For the text-containing cell, return its midpoint in [x, y] coordinate format. 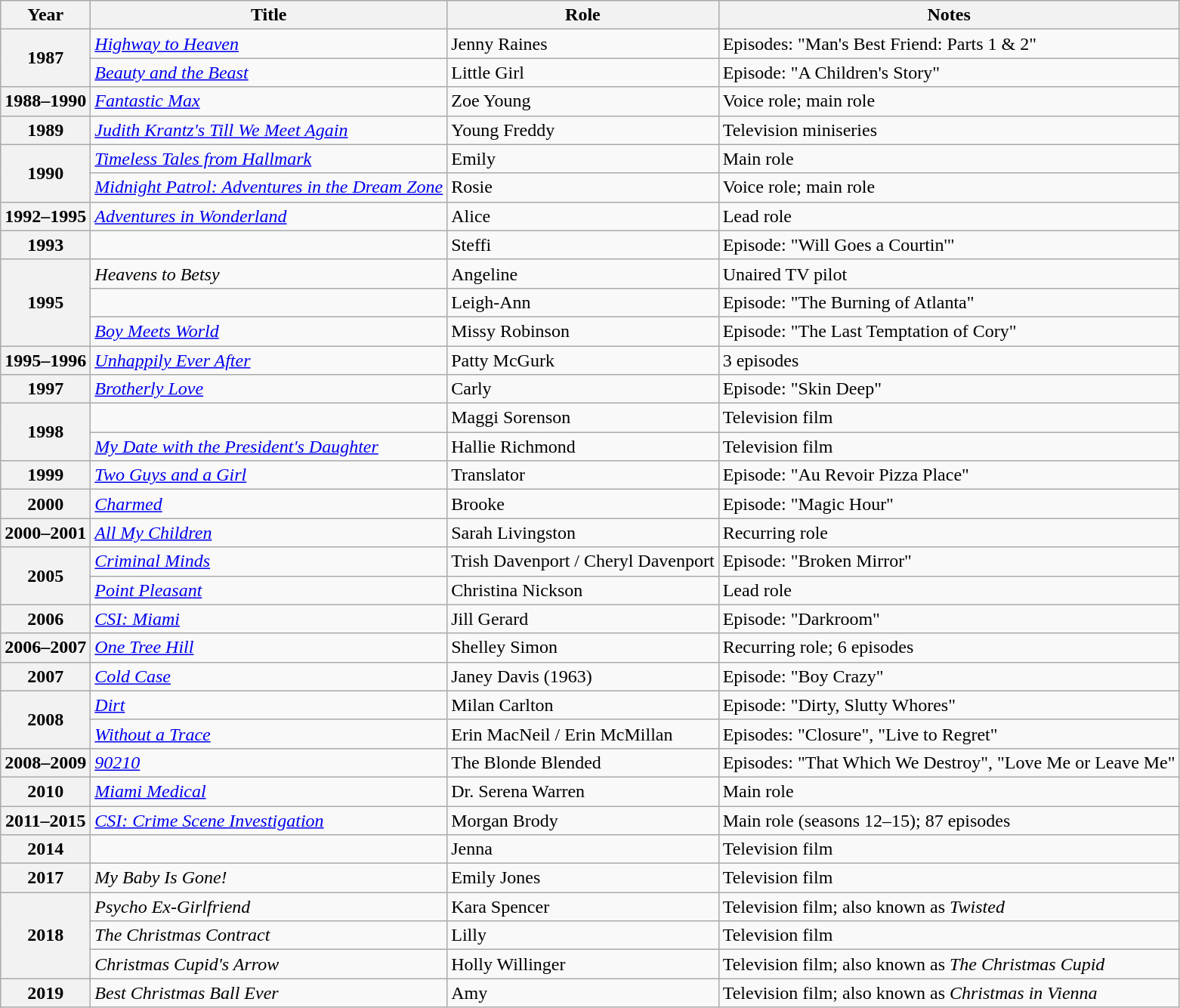
2019 [45, 993]
Title [269, 15]
The Blonde Blended [583, 762]
Heavens to Betsy [269, 274]
Dr. Serena Warren [583, 791]
2017 [45, 878]
Episode: "Skin Deep" [949, 389]
Jenna [583, 849]
Two Guys and a Girl [269, 475]
Episode: "Magic Hour" [949, 504]
Best Christmas Ball Ever [269, 993]
2000–2001 [45, 533]
Episode: "The Burning of Atlanta" [949, 302]
Notes [949, 15]
Missy Robinson [583, 331]
1998 [45, 432]
Television film; also known as Christmas in Vienna [949, 993]
2000 [45, 504]
2006 [45, 619]
Criminal Minds [269, 561]
Episode: "Darkroom" [949, 619]
The Christmas Contract [269, 935]
Point Pleasant [269, 590]
CSI: Miami [269, 619]
Erin MacNeil / Erin McMillan [583, 734]
2008–2009 [45, 762]
1993 [45, 245]
All My Children [269, 533]
Episode: "Au Revoir Pizza Place" [949, 475]
1995 [45, 302]
Unaired TV pilot [949, 274]
Episodes: "Closure", "Live to Regret" [949, 734]
Television miniseries [949, 130]
Beauty and the Beast [269, 73]
2006–2007 [45, 648]
Year [45, 15]
1995–1996 [45, 360]
Television film; also known as The Christmas Cupid [949, 964]
Fantastic Max [269, 101]
Christmas Cupid's Arrow [269, 964]
Emily Jones [583, 878]
Brotherly Love [269, 389]
My Baby Is Gone! [269, 878]
Episodes: "Man's Best Friend: Parts 1 & 2" [949, 44]
Recurring role; 6 episodes [949, 648]
Cold Case [269, 676]
CSI: Crime Scene Investigation [269, 820]
Timeless Tales from Hallmark [269, 159]
Trish Davenport / Cheryl Davenport [583, 561]
1987 [45, 58]
Episode: "Dirty, Slutty Whores" [949, 705]
2005 [45, 576]
Carly [583, 389]
Adventures in Wonderland [269, 216]
Jenny Raines [583, 44]
Kara Spencer [583, 907]
1990 [45, 173]
Boy Meets World [269, 331]
Charmed [269, 504]
Jill Gerard [583, 619]
Alice [583, 216]
2010 [45, 791]
2007 [45, 676]
Young Freddy [583, 130]
Lilly [583, 935]
1988–1990 [45, 101]
Shelley Simon [583, 648]
Episodes: "That Which We Destroy", "Love Me or Leave Me" [949, 762]
Janey Davis (1963) [583, 676]
1997 [45, 389]
Emily [583, 159]
3 episodes [949, 360]
Midnight Patrol: Adventures in the Dream Zone [269, 187]
One Tree Hill [269, 648]
Christina Nickson [583, 590]
1992–1995 [45, 216]
2014 [45, 849]
Role [583, 15]
Patty McGurk [583, 360]
90210 [269, 762]
Episode: "The Last Temptation of Cory" [949, 331]
1989 [45, 130]
Zoe Young [583, 101]
Recurring role [949, 533]
2008 [45, 719]
Episode: "Will Goes a Courtin'" [949, 245]
Hallie Richmond [583, 447]
Steffi [583, 245]
Little Girl [583, 73]
Maggi Sorenson [583, 418]
Psycho Ex-Girlfriend [269, 907]
Angeline [583, 274]
1999 [45, 475]
Amy [583, 993]
Miami Medical [269, 791]
Sarah Livingston [583, 533]
Leigh-Ann [583, 302]
Television film; also known as Twisted [949, 907]
Morgan Brody [583, 820]
Episode: "Boy Crazy" [949, 676]
Episode: "A Children's Story" [949, 73]
Judith Krantz's Till We Meet Again [269, 130]
Dirt [269, 705]
2011–2015 [45, 820]
Holly Willinger [583, 964]
Without a Trace [269, 734]
Translator [583, 475]
Episode: "Broken Mirror" [949, 561]
Brooke [583, 504]
Milan Carlton [583, 705]
Highway to Heaven [269, 44]
Rosie [583, 187]
2018 [45, 935]
Unhappily Ever After [269, 360]
My Date with the President's Daughter [269, 447]
Main role (seasons 12–15); 87 episodes [949, 820]
